Extract the (x, y) coordinate from the center of the cell holding the provided text.  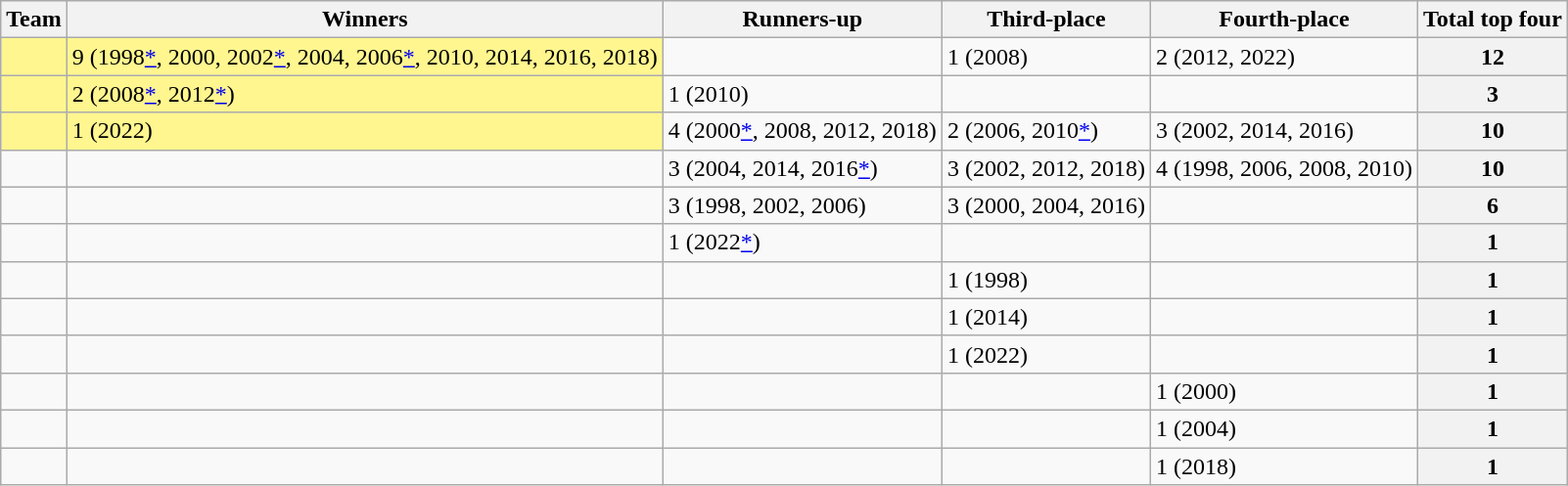
3 (1492, 94)
Winners (364, 20)
Fourth-place (1284, 20)
2 (2012, 2022) (1284, 57)
1 (2010) (803, 94)
1 (1998) (1045, 280)
4 (1998, 2006, 2008, 2010) (1284, 168)
3 (2004, 2014, 2016*) (803, 168)
1 (2014) (1045, 317)
Total top four (1492, 20)
1 (2004) (1284, 428)
Third-place (1045, 20)
3 (2002, 2012, 2018) (1045, 168)
1 (2000) (1284, 391)
2 (2006, 2010*) (1045, 131)
Runners-up (803, 20)
3 (2000, 2004, 2016) (1045, 205)
Team (34, 20)
3 (2002, 2014, 2016) (1284, 131)
9 (1998*, 2000, 2002*, 2004, 2006*, 2010, 2014, 2016, 2018) (364, 57)
3 (1998, 2002, 2006) (803, 205)
1 (2022*) (803, 243)
1 (2008) (1045, 57)
4 (2000*, 2008, 2012, 2018) (803, 131)
1 (2018) (1284, 466)
12 (1492, 57)
2 (2008*, 2012*) (364, 94)
6 (1492, 205)
